Identify which cell holds the provided text, then report its (X, Y) central coordinate. 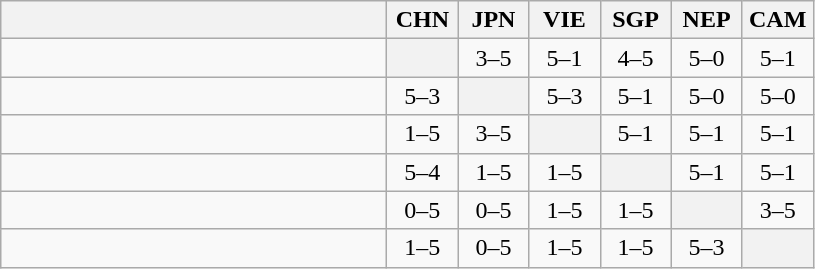
SGP (636, 20)
JPN (494, 20)
VIE (564, 20)
NEP (706, 20)
5–4 (422, 172)
4–5 (636, 58)
CHN (422, 20)
CAM (778, 20)
